From the cell containing the given text, extract its center point as (x, y) coordinate. 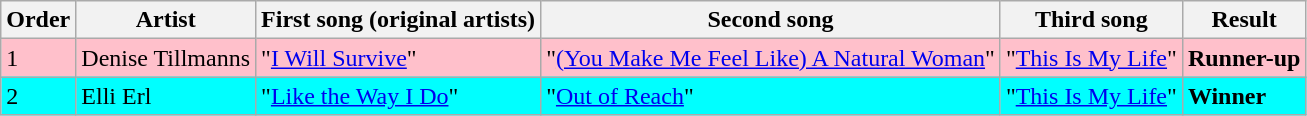
Winner (1244, 96)
Artist (166, 20)
2 (38, 96)
1 (38, 58)
"(You Make Me Feel Like) A Natural Woman" (771, 58)
Runner-up (1244, 58)
"Out of Reach" (771, 96)
First song (original artists) (398, 20)
Order (38, 20)
"Like the Way I Do" (398, 96)
Third song (1091, 20)
Second song (771, 20)
Elli Erl (166, 96)
Result (1244, 20)
Denise Tillmanns (166, 58)
"I Will Survive" (398, 58)
